Locate the cell with the specified text and output its [X, Y] center coordinate. 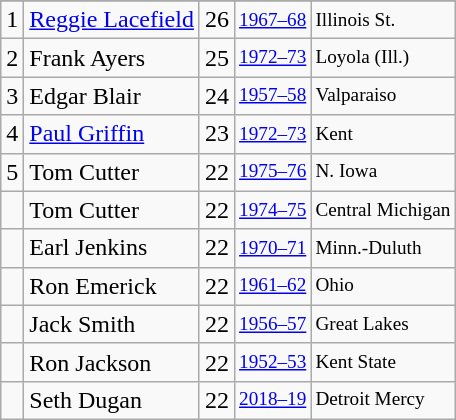
1970–71 [273, 248]
Valparaiso [383, 96]
Ohio [383, 286]
1956–57 [273, 324]
Jack Smith [112, 324]
1974–75 [273, 210]
Loyola (Ill.) [383, 58]
Illinois St. [383, 20]
1975–76 [273, 172]
Great Lakes [383, 324]
5 [12, 172]
25 [216, 58]
2 [12, 58]
Frank Ayers [112, 58]
Kent [383, 134]
23 [216, 134]
Kent State [383, 362]
2018–19 [273, 400]
24 [216, 96]
Ron Jackson [112, 362]
26 [216, 20]
4 [12, 134]
N. Iowa [383, 172]
Detroit Mercy [383, 400]
Edgar Blair [112, 96]
Ron Emerick [112, 286]
Seth Dugan [112, 400]
1967–68 [273, 20]
1961–62 [273, 286]
Reggie Lacefield [112, 20]
Central Michigan [383, 210]
Paul Griffin [112, 134]
1957–58 [273, 96]
1952–53 [273, 362]
3 [12, 96]
Minn.-Duluth [383, 248]
Earl Jenkins [112, 248]
1 [12, 20]
